Detect which cell encompasses the target text, then output its (x, y) center coordinate. 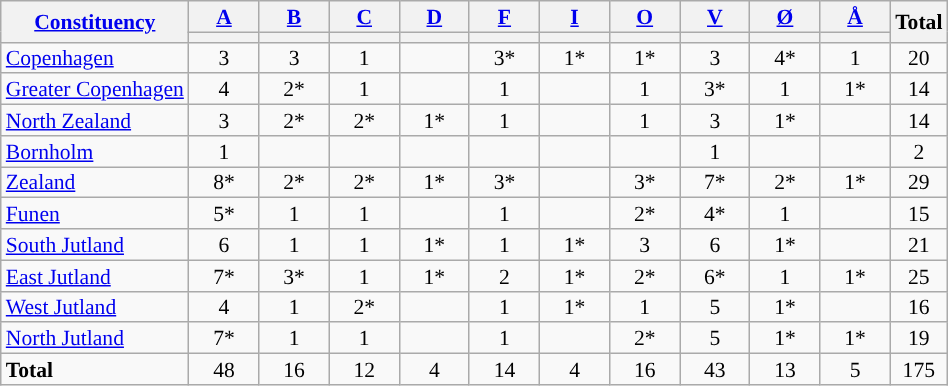
Zealand (95, 182)
8* (224, 182)
43 (715, 370)
A (224, 16)
B (294, 16)
25 (918, 276)
21 (918, 244)
Funen (95, 214)
Ø (785, 16)
Constituency (95, 22)
20 (918, 58)
6* (715, 276)
Bornholm (95, 152)
Å (855, 16)
D (434, 16)
175 (918, 370)
12 (364, 370)
North Jutland (95, 338)
13 (785, 370)
East Jutland (95, 276)
C (364, 16)
29 (918, 182)
South Jutland (95, 244)
Greater Copenhagen (95, 90)
O (645, 16)
15 (918, 214)
I (575, 16)
West Jutland (95, 306)
F (504, 16)
48 (224, 370)
5* (224, 214)
19 (918, 338)
V (715, 16)
North Zealand (95, 120)
Copenhagen (95, 58)
